Determine the (X, Y) coordinate at the center of the cell enclosing the given text.  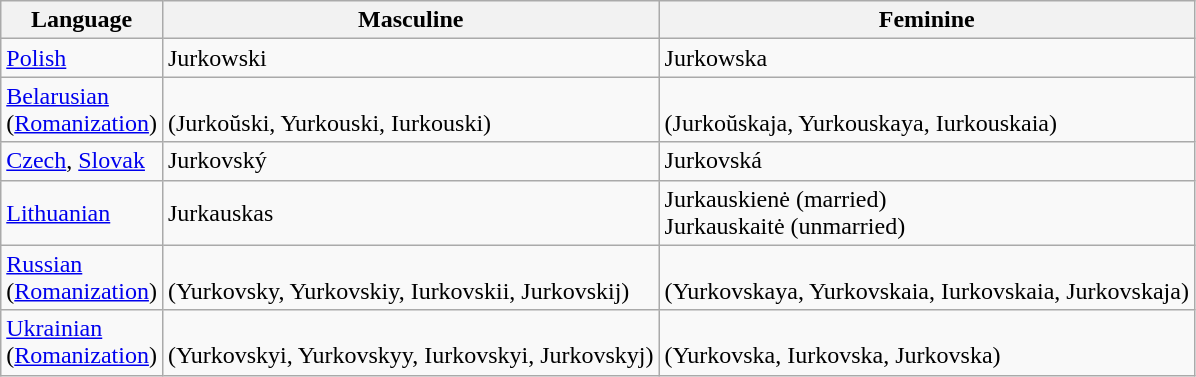
Language (82, 20)
Feminine (926, 20)
Belarusian (Romanization) (82, 110)
(Yurkovskaya, Yurkovskaia, Iurkovskaia, Jurkovskaja) (926, 278)
Jurkauskienė (married) Jurkauskaitė (unmarried) (926, 212)
Ukrainian (Romanization) (82, 342)
Jurkowski (410, 58)
Jurkovský (410, 161)
Czech, Slovak (82, 161)
(Yurkovska, Iurkovska, Jurkovska) (926, 342)
(Yurkovsky, Yurkovskiy, Iurkovskii, Jurkovskij) (410, 278)
Russian (Romanization) (82, 278)
(Jurkoŭskaja, Yurkouskaya, Iurkouskaia) (926, 110)
(Yurkovskyi, Yurkovskyy, Iurkovskyi, Jurkovskyj) (410, 342)
Polish (82, 58)
Masculine (410, 20)
Lithuanian (82, 212)
Jurkowska (926, 58)
Jurkauskas (410, 212)
(Jurkoŭski, Yurkouski, Iurkouski) (410, 110)
Jurkovská (926, 161)
